Return the (x, y) coordinate for the center point of the cell that contains the specified text.  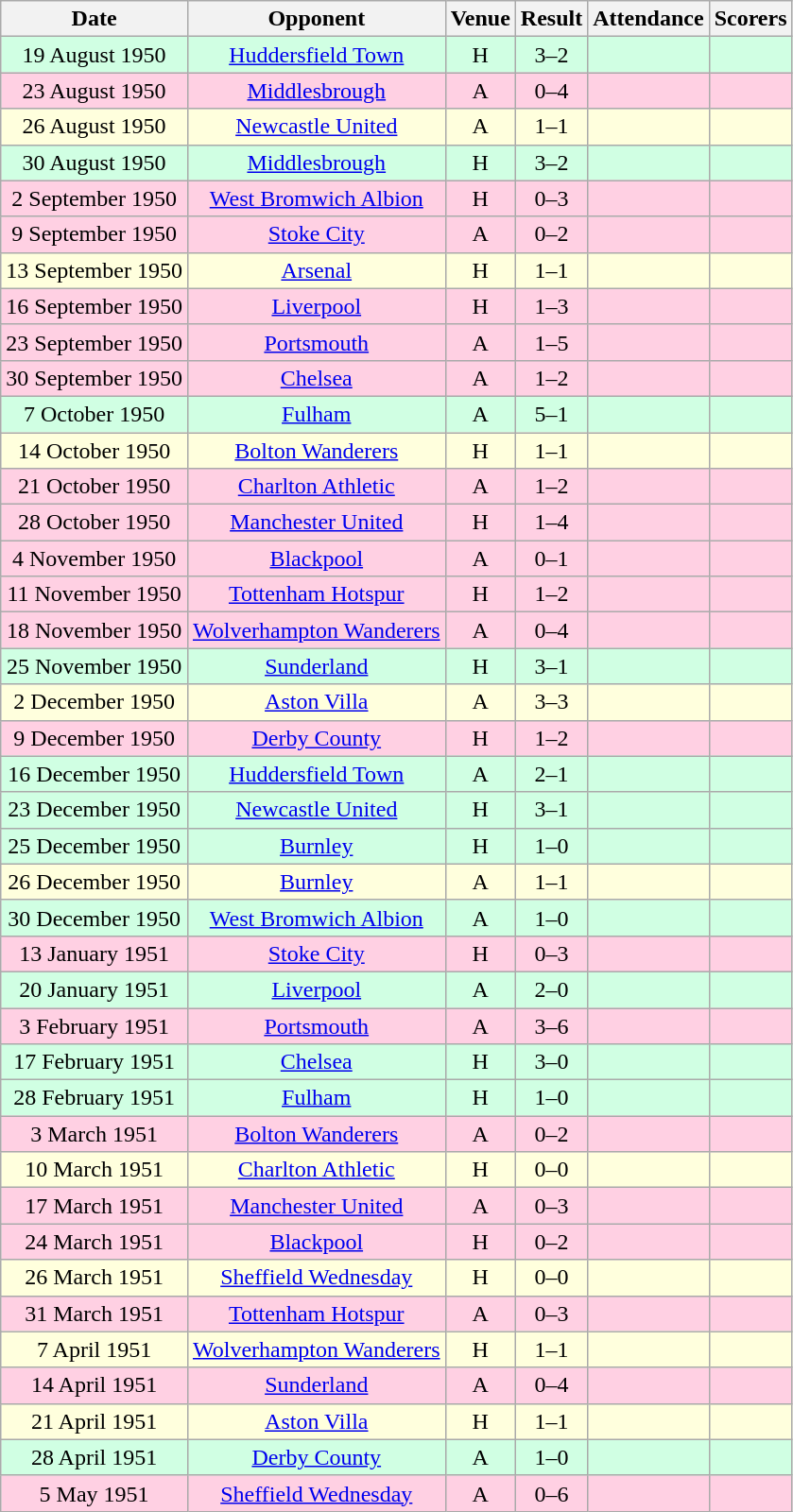
19 August 1950 (95, 55)
Arsenal (316, 270)
28 February 1951 (95, 1098)
Opponent (316, 19)
1–3 (551, 306)
Result (551, 19)
26 August 1950 (95, 127)
3 March 1951 (95, 1134)
3 February 1951 (95, 1025)
30 September 1950 (95, 378)
2–0 (551, 989)
3–6 (551, 1025)
14 October 1950 (95, 451)
7 April 1951 (95, 1349)
3–0 (551, 1062)
1–4 (551, 523)
4 November 1950 (95, 558)
0–1 (551, 558)
Scorers (750, 19)
11 November 1950 (95, 594)
2 December 1950 (95, 702)
2 September 1950 (95, 198)
0–6 (551, 1493)
17 February 1951 (95, 1062)
28 October 1950 (95, 523)
23 September 1950 (95, 342)
21 April 1951 (95, 1421)
24 March 1951 (95, 1242)
13 January 1951 (95, 954)
28 April 1951 (95, 1457)
Venue (480, 19)
18 November 1950 (95, 630)
13 September 1950 (95, 270)
10 March 1951 (95, 1170)
17 March 1951 (95, 1206)
3–3 (551, 702)
9 December 1950 (95, 738)
14 April 1951 (95, 1385)
1–5 (551, 342)
9 September 1950 (95, 234)
Date (95, 19)
7 October 1950 (95, 414)
5–1 (551, 414)
23 August 1950 (95, 91)
30 August 1950 (95, 163)
2–1 (551, 774)
25 December 1950 (95, 846)
26 March 1951 (95, 1278)
16 September 1950 (95, 306)
21 October 1950 (95, 487)
25 November 1950 (95, 666)
30 December 1950 (95, 918)
23 December 1950 (95, 810)
26 December 1950 (95, 882)
16 December 1950 (95, 774)
5 May 1951 (95, 1493)
31 March 1951 (95, 1314)
Attendance (648, 19)
20 January 1951 (95, 989)
